Scan for the cell matching the given text and deliver its (X, Y) coordinate at center. 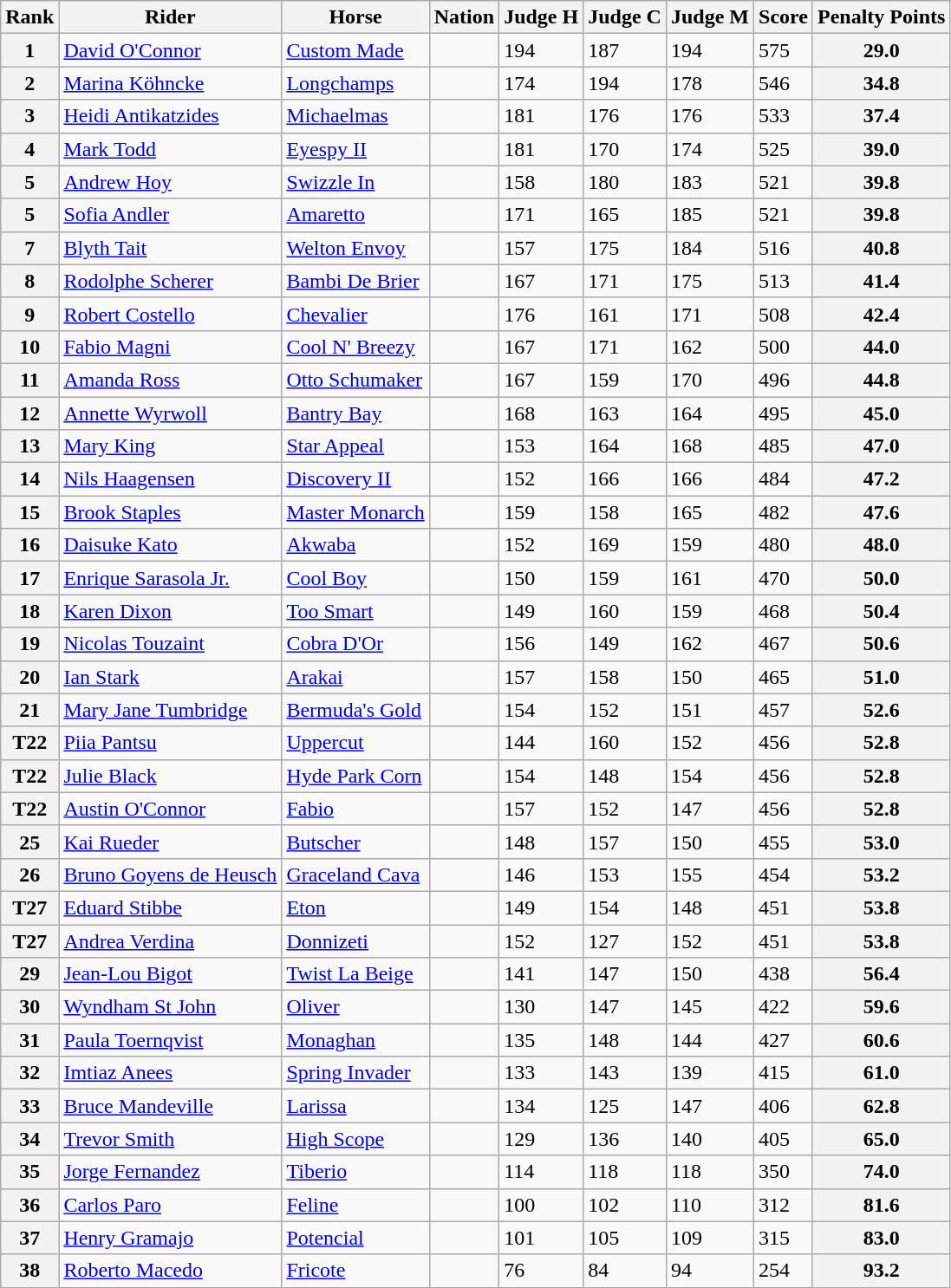
129 (541, 1139)
10 (29, 347)
Mary King (170, 446)
156 (541, 644)
Henry Gramajo (170, 1238)
Cool N' Breezy (355, 347)
Larissa (355, 1106)
178 (709, 83)
18 (29, 611)
Custom Made (355, 50)
109 (709, 1238)
Jean-Lou Bigot (170, 974)
Paula Toernqvist (170, 1040)
Annette Wyrwoll (170, 413)
50.6 (881, 644)
482 (784, 512)
4 (29, 149)
Andrea Verdina (170, 940)
94 (709, 1271)
38 (29, 1271)
40.8 (881, 248)
513 (784, 281)
Rodolphe Scherer (170, 281)
50.0 (881, 578)
480 (784, 545)
9 (29, 314)
Nicolas Touzaint (170, 644)
Eyespy II (355, 149)
Robert Costello (170, 314)
Kai Rueder (170, 842)
3 (29, 116)
495 (784, 413)
Fabio Magni (170, 347)
26 (29, 875)
14 (29, 479)
102 (625, 1205)
Welton Envoy (355, 248)
45.0 (881, 413)
Feline (355, 1205)
62.8 (881, 1106)
Julie Black (170, 776)
34.8 (881, 83)
51.0 (881, 677)
Longchamps (355, 83)
455 (784, 842)
438 (784, 974)
516 (784, 248)
Spring Invader (355, 1073)
139 (709, 1073)
Mary Jane Tumbridge (170, 710)
7 (29, 248)
33 (29, 1106)
575 (784, 50)
Jorge Fernandez (170, 1172)
16 (29, 545)
Carlos Paro (170, 1205)
36 (29, 1205)
25 (29, 842)
470 (784, 578)
53.0 (881, 842)
Score (784, 17)
11 (29, 380)
Austin O'Connor (170, 809)
Andrew Hoy (170, 182)
Rank (29, 17)
Nils Haagensen (170, 479)
405 (784, 1139)
53.2 (881, 875)
533 (784, 116)
Trevor Smith (170, 1139)
30 (29, 1007)
130 (541, 1007)
74.0 (881, 1172)
41.4 (881, 281)
508 (784, 314)
Eton (355, 907)
525 (784, 149)
8 (29, 281)
Bruno Goyens de Heusch (170, 875)
457 (784, 710)
29.0 (881, 50)
101 (541, 1238)
Enrique Sarasola Jr. (170, 578)
Hyde Park Corn (355, 776)
315 (784, 1238)
83.0 (881, 1238)
Fricote (355, 1271)
496 (784, 380)
12 (29, 413)
169 (625, 545)
140 (709, 1139)
Daisuke Kato (170, 545)
Amanda Ross (170, 380)
Rider (170, 17)
Karen Dixon (170, 611)
467 (784, 644)
Nation (464, 17)
17 (29, 578)
39.0 (881, 149)
Bambi De Brier (355, 281)
David O'Connor (170, 50)
52.6 (881, 710)
185 (709, 215)
Monaghan (355, 1040)
Bermuda's Gold (355, 710)
105 (625, 1238)
Michaelmas (355, 116)
135 (541, 1040)
Discovery II (355, 479)
81.6 (881, 1205)
Roberto Macedo (170, 1271)
61.0 (881, 1073)
Judge H (541, 17)
Bruce Mandeville (170, 1106)
500 (784, 347)
125 (625, 1106)
Akwaba (355, 545)
180 (625, 182)
427 (784, 1040)
48.0 (881, 545)
37 (29, 1238)
47.2 (881, 479)
47.0 (881, 446)
37.4 (881, 116)
145 (709, 1007)
Fabio (355, 809)
155 (709, 875)
50.4 (881, 611)
184 (709, 248)
32 (29, 1073)
35 (29, 1172)
312 (784, 1205)
Cool Boy (355, 578)
High Scope (355, 1139)
Chevalier (355, 314)
Potencial (355, 1238)
Brook Staples (170, 512)
47.6 (881, 512)
Judge C (625, 17)
422 (784, 1007)
146 (541, 875)
141 (541, 974)
84 (625, 1271)
2 (29, 83)
Blyth Tait (170, 248)
Heidi Antikatzides (170, 116)
29 (29, 974)
127 (625, 940)
Eduard Stibbe (170, 907)
484 (784, 479)
485 (784, 446)
187 (625, 50)
Twist La Beige (355, 974)
100 (541, 1205)
Butscher (355, 842)
163 (625, 413)
Imtiaz Anees (170, 1073)
468 (784, 611)
65.0 (881, 1139)
1 (29, 50)
Ian Stark (170, 677)
465 (784, 677)
56.4 (881, 974)
Sofia Andler (170, 215)
114 (541, 1172)
254 (784, 1271)
Arakai (355, 677)
19 (29, 644)
Piia Pantsu (170, 743)
Mark Todd (170, 149)
Horse (355, 17)
15 (29, 512)
Judge M (709, 17)
Star Appeal (355, 446)
Penalty Points (881, 17)
44.0 (881, 347)
Master Monarch (355, 512)
151 (709, 710)
Amaretto (355, 215)
Too Smart (355, 611)
133 (541, 1073)
13 (29, 446)
350 (784, 1172)
Bantry Bay (355, 413)
31 (29, 1040)
Cobra D'Or (355, 644)
Graceland Cava (355, 875)
20 (29, 677)
Uppercut (355, 743)
546 (784, 83)
143 (625, 1073)
Wyndham St John (170, 1007)
93.2 (881, 1271)
136 (625, 1139)
76 (541, 1271)
415 (784, 1073)
21 (29, 710)
Oliver (355, 1007)
60.6 (881, 1040)
134 (541, 1106)
42.4 (881, 314)
44.8 (881, 380)
Otto Schumaker (355, 380)
59.6 (881, 1007)
183 (709, 182)
Swizzle In (355, 182)
Tiberio (355, 1172)
406 (784, 1106)
Marina Köhncke (170, 83)
Donnizeti (355, 940)
110 (709, 1205)
34 (29, 1139)
454 (784, 875)
